Determine the (x, y) coordinate at the center of the cell enclosing the given text.  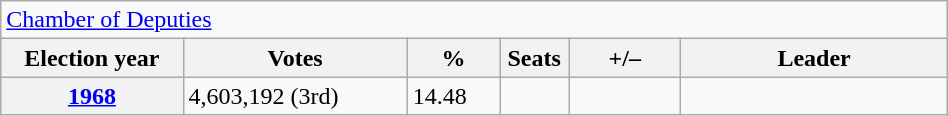
Election year (92, 58)
Seats (534, 58)
Votes (295, 58)
4,603,192 (3rd) (295, 96)
+/– (625, 58)
Leader (814, 58)
1968 (92, 96)
Chamber of Deputies (474, 20)
% (453, 58)
14.48 (453, 96)
